From the cell containing the given text, extract its center point as (x, y) coordinate. 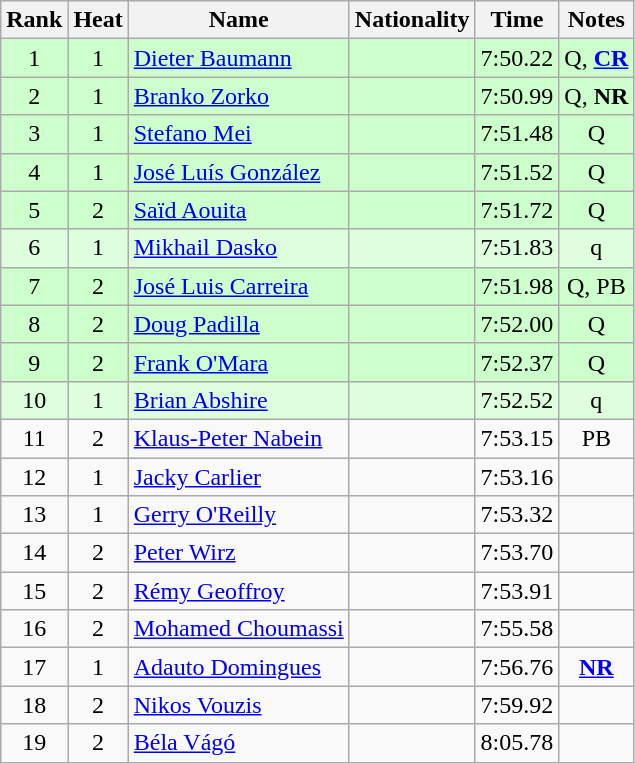
19 (34, 743)
14 (34, 553)
8:05.78 (517, 743)
11 (34, 438)
7:51.72 (517, 210)
Saïd Aouita (238, 210)
16 (34, 629)
7:59.92 (517, 705)
12 (34, 477)
Time (517, 20)
7:50.22 (517, 58)
Béla Vágó (238, 743)
7:51.83 (517, 248)
10 (34, 400)
9 (34, 362)
7:56.76 (517, 667)
Gerry O'Reilly (238, 515)
Rémy Geoffroy (238, 591)
7:53.91 (517, 591)
7:50.99 (517, 96)
Adauto Domingues (238, 667)
PB (596, 438)
Name (238, 20)
Q, NR (596, 96)
Nikos Vouzis (238, 705)
José Luis Carreira (238, 286)
7:52.37 (517, 362)
Dieter Baumann (238, 58)
7:51.52 (517, 172)
7:51.48 (517, 134)
7 (34, 286)
Stefano Mei (238, 134)
7:53.15 (517, 438)
7:55.58 (517, 629)
5 (34, 210)
Frank O'Mara (238, 362)
18 (34, 705)
Peter Wirz (238, 553)
13 (34, 515)
7:52.00 (517, 324)
7:52.52 (517, 400)
15 (34, 591)
Doug Padilla (238, 324)
7:53.70 (517, 553)
Q, CR (596, 58)
Nationality (412, 20)
7:51.98 (517, 286)
Heat (98, 20)
Branko Zorko (238, 96)
Notes (596, 20)
Mohamed Choumassi (238, 629)
Q, PB (596, 286)
3 (34, 134)
Jacky Carlier (238, 477)
4 (34, 172)
José Luís González (238, 172)
6 (34, 248)
7:53.16 (517, 477)
Klaus-Peter Nabein (238, 438)
7:53.32 (517, 515)
Mikhail Dasko (238, 248)
Rank (34, 20)
NR (596, 667)
Brian Abshire (238, 400)
17 (34, 667)
8 (34, 324)
